Determine the (x, y) coordinate at the center of the cell enclosing the given text.  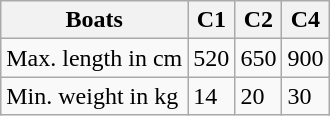
650 (258, 58)
520 (212, 58)
Boats (94, 20)
C1 (212, 20)
14 (212, 96)
C2 (258, 20)
20 (258, 96)
Max. length in cm (94, 58)
900 (306, 58)
Min. weight in kg (94, 96)
C4 (306, 20)
30 (306, 96)
